Identify which cell holds the provided text, then report its (x, y) central coordinate. 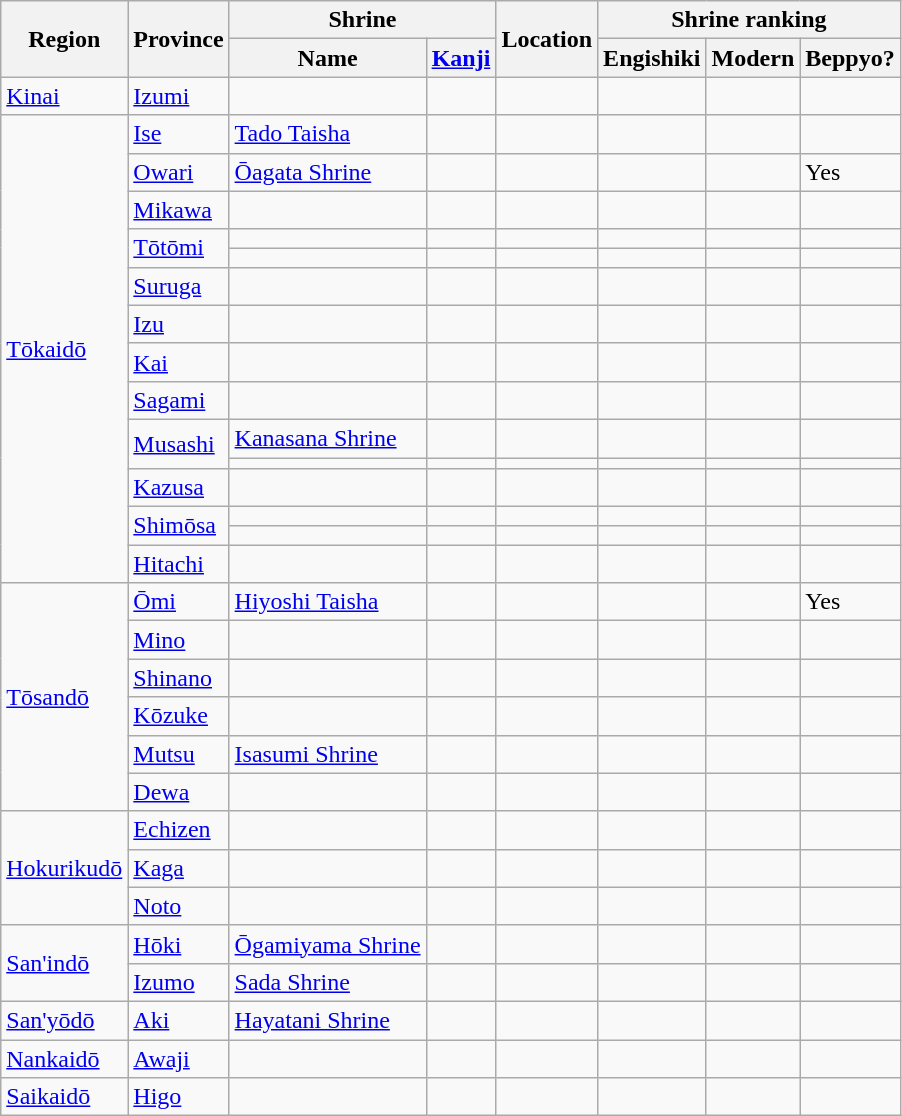
Hōki (178, 944)
Higo (178, 1097)
Dewa (178, 792)
Tado Taisha (328, 134)
Izumi (178, 96)
Shrine ranking (750, 20)
Mino (178, 640)
Kazusa (178, 488)
Noto (178, 906)
Hitachi (178, 564)
Echizen (178, 830)
Kanasana Shrine (328, 438)
Shrine (362, 20)
Saikaidō (64, 1097)
Shimōsa (178, 526)
Owari (178, 172)
Mutsu (178, 754)
Modern (753, 58)
San'indō (64, 963)
Aki (178, 1020)
Ōgamiyama Shrine (328, 944)
Kanji (461, 58)
Ōagata Shrine (328, 172)
Tōkaidō (64, 349)
Tōtōmi (178, 248)
Tōsandō (64, 697)
Sada Shrine (328, 982)
Kai (178, 362)
Nankaidō (64, 1059)
Izumo (178, 982)
Musashi (178, 444)
Mikawa (178, 210)
Hiyoshi Taisha (328, 602)
Ise (178, 134)
Kōzuke (178, 716)
Location (547, 39)
Awaji (178, 1059)
Ōmi (178, 602)
Shinano (178, 678)
Region (64, 39)
Hayatani Shrine (328, 1020)
Isasumi Shrine (328, 754)
Sagami (178, 400)
Izu (178, 324)
Engishiki (652, 58)
Kinai (64, 96)
Hokurikudō (64, 868)
Kaga (178, 868)
Province (178, 39)
Name (328, 58)
Beppyo? (850, 58)
Suruga (178, 286)
San'yōdō (64, 1020)
